Capture the cell that displays the provided text and extract its (x, y) central coordinate. 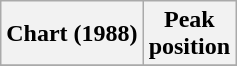
Chart (1988) (72, 34)
Peak position (189, 34)
